Identify which cell holds the provided text, then report its (X, Y) central coordinate. 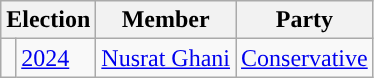
Member (166, 20)
2024 (56, 58)
Election (48, 20)
Party (305, 20)
Conservative (305, 58)
Nusrat Ghani (166, 58)
